Determine the (x, y) coordinate at the center of the cell enclosing the given text.  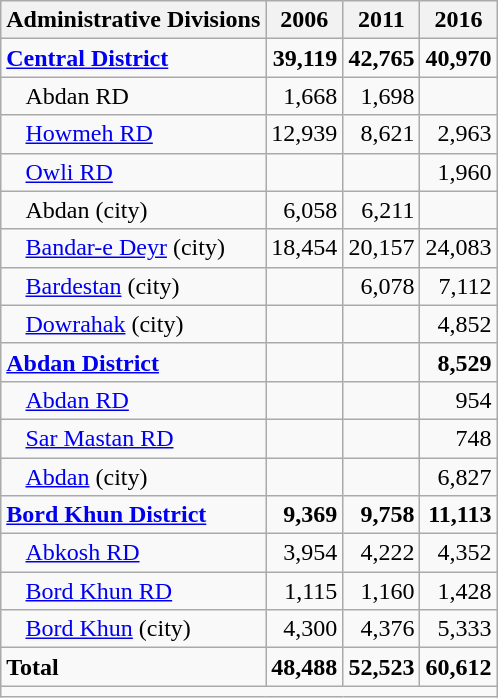
4,300 (304, 629)
4,352 (458, 553)
4,222 (382, 553)
5,333 (458, 629)
11,113 (458, 515)
6,078 (382, 286)
748 (458, 438)
Owli RD (134, 172)
39,119 (304, 58)
1,160 (382, 591)
Administrative Divisions (134, 20)
1,668 (304, 96)
Dowrahak (city) (134, 324)
4,852 (458, 324)
48,488 (304, 667)
3,954 (304, 553)
2016 (458, 20)
40,970 (458, 58)
Total (134, 667)
6,211 (382, 210)
4,376 (382, 629)
6,827 (458, 477)
9,369 (304, 515)
Howmeh RD (134, 134)
954 (458, 400)
8,529 (458, 362)
Bord Khun (city) (134, 629)
Sar Mastan RD (134, 438)
42,765 (382, 58)
Bandar-e Deyr (city) (134, 248)
1,115 (304, 591)
Abdan District (134, 362)
Abkosh RD (134, 553)
1,428 (458, 591)
7,112 (458, 286)
6,058 (304, 210)
2006 (304, 20)
Central District (134, 58)
9,758 (382, 515)
52,523 (382, 667)
18,454 (304, 248)
20,157 (382, 248)
8,621 (382, 134)
60,612 (458, 667)
2011 (382, 20)
1,698 (382, 96)
2,963 (458, 134)
Bord Khun RD (134, 591)
Bardestan (city) (134, 286)
12,939 (304, 134)
1,960 (458, 172)
Bord Khun District (134, 515)
24,083 (458, 248)
